Locate the cell with the specified text and output its (X, Y) center coordinate. 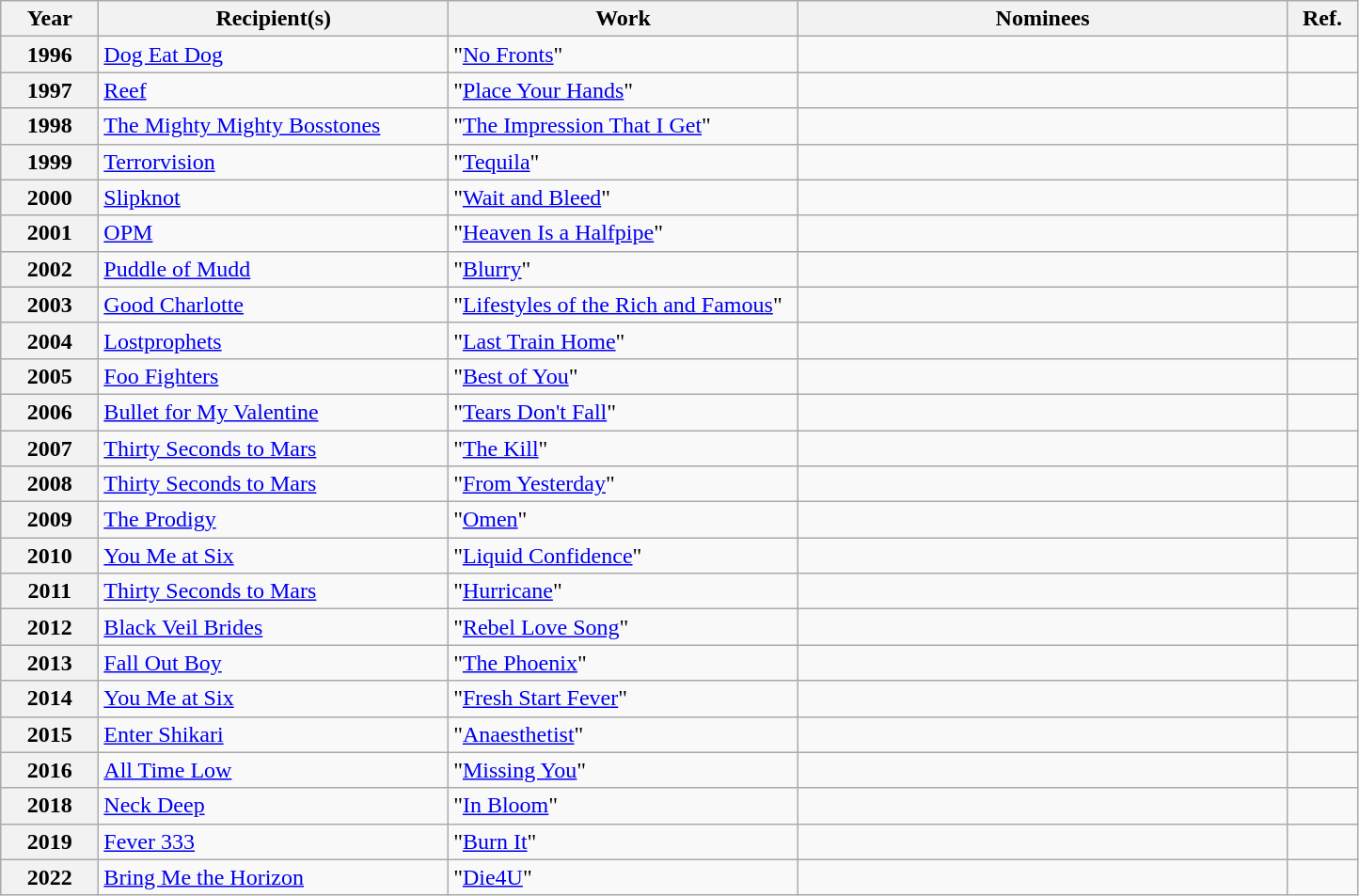
1996 (50, 55)
"Tequila" (624, 162)
2003 (50, 305)
All Time Low (274, 770)
2001 (50, 233)
2000 (50, 197)
1997 (50, 90)
2018 (50, 806)
"Missing You" (624, 770)
1999 (50, 162)
"From Yesterday" (624, 484)
"Omen" (624, 520)
Nominees (1042, 19)
1998 (50, 126)
"Liquid Confidence" (624, 556)
2004 (50, 340)
2006 (50, 412)
"The Impression That I Get" (624, 126)
Fever 333 (274, 841)
"Heaven Is a Halfpipe" (624, 233)
Ref. (1322, 19)
2013 (50, 663)
"Lifestyles of the Rich and Famous" (624, 305)
2009 (50, 520)
Reef (274, 90)
"Blurry" (624, 269)
2014 (50, 699)
Foo Fighters (274, 376)
Fall Out Boy (274, 663)
"Last Train Home" (624, 340)
Puddle of Mudd (274, 269)
Neck Deep (274, 806)
Black Veil Brides (274, 627)
"Hurricane" (624, 591)
"Burn It" (624, 841)
2022 (50, 877)
2019 (50, 841)
Work (624, 19)
2010 (50, 556)
"In Bloom" (624, 806)
The Prodigy (274, 520)
"Rebel Love Song" (624, 627)
2007 (50, 448)
2015 (50, 734)
Lostprophets (274, 340)
"The Kill" (624, 448)
2008 (50, 484)
"The Phoenix" (624, 663)
Slipknot (274, 197)
Dog Eat Dog (274, 55)
"Die4U" (624, 877)
Recipient(s) (274, 19)
2012 (50, 627)
2016 (50, 770)
Bring Me the Horizon (274, 877)
Bullet for My Valentine (274, 412)
2002 (50, 269)
Year (50, 19)
Enter Shikari (274, 734)
2005 (50, 376)
"Wait and Bleed" (624, 197)
"Tears Don't Fall" (624, 412)
2011 (50, 591)
Good Charlotte (274, 305)
"Anaesthetist" (624, 734)
Terrorvision (274, 162)
OPM (274, 233)
"No Fronts" (624, 55)
The Mighty Mighty Bosstones (274, 126)
"Place Your Hands" (624, 90)
"Best of You" (624, 376)
"Fresh Start Fever" (624, 699)
